Output the [x, y] coordinate of the center of the cell containing the given text.  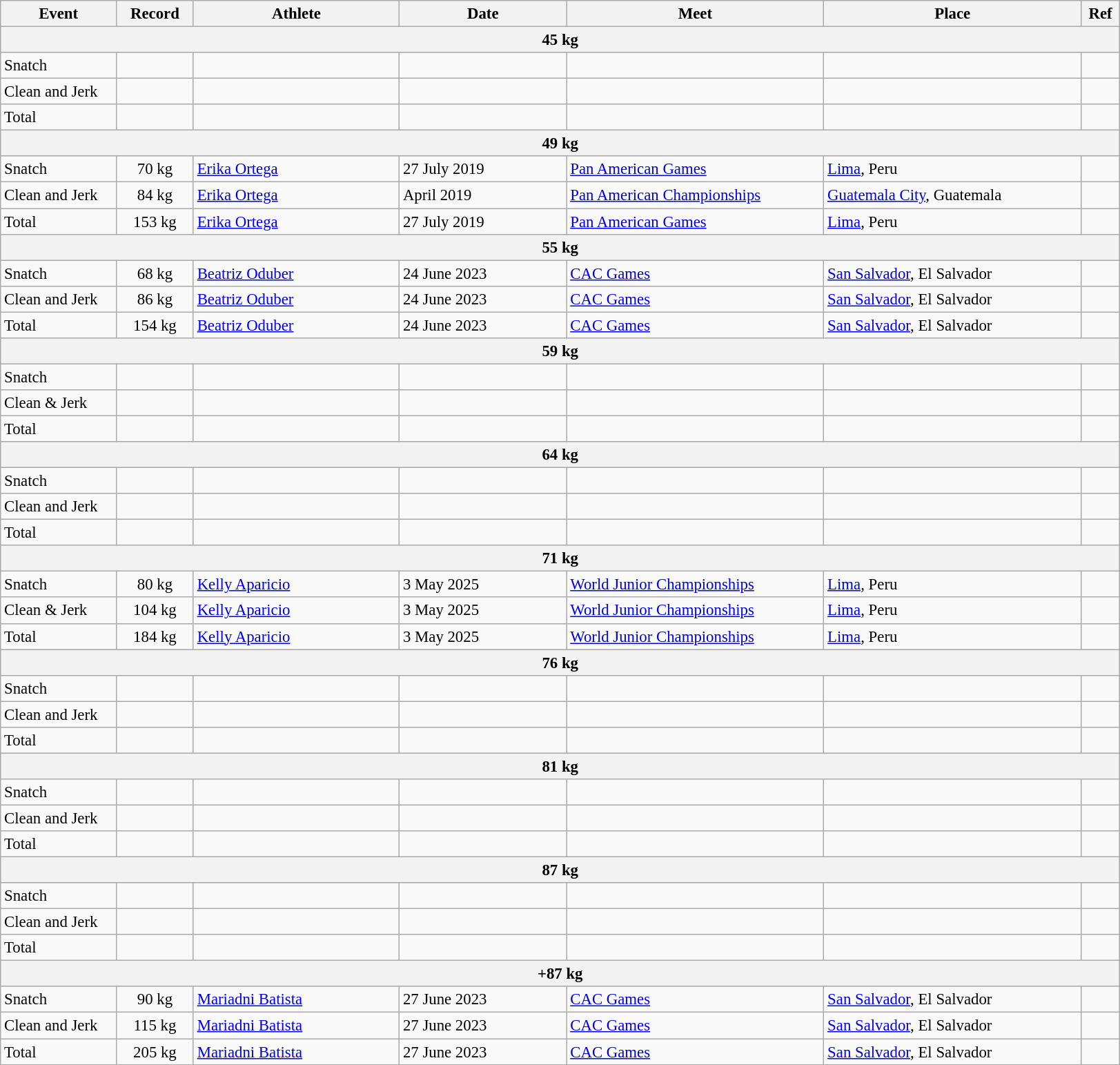
45 kg [560, 40]
87 kg [560, 870]
Athlete [296, 14]
184 kg [155, 636]
Ref [1101, 14]
49 kg [560, 144]
80 kg [155, 585]
Pan American Championships [696, 195]
Date [483, 14]
104 kg [155, 611]
55 kg [560, 247]
Event [59, 14]
59 kg [560, 351]
Record [155, 14]
Guatemala City, Guatemala [952, 195]
April 2019 [483, 195]
115 kg [155, 1026]
205 kg [155, 1052]
+87 kg [560, 974]
81 kg [560, 766]
154 kg [155, 325]
84 kg [155, 195]
68 kg [155, 273]
Place [952, 14]
Meet [696, 14]
76 kg [560, 663]
71 kg [560, 558]
153 kg [155, 222]
86 kg [155, 299]
90 kg [155, 1000]
70 kg [155, 169]
64 kg [560, 455]
